Pinpoint the cell where the given text exists, returning its [X, Y] midpoint coordinate. 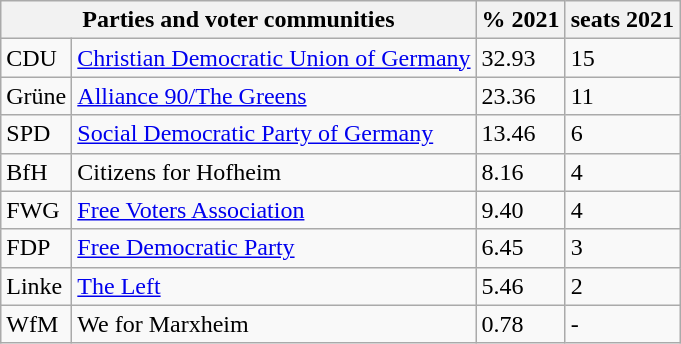
11 [622, 96]
WfM [36, 324]
Linke [36, 286]
FWG [36, 210]
5.46 [520, 286]
2 [622, 286]
SPD [36, 134]
15 [622, 58]
Grüne [36, 96]
% 2021 [520, 20]
BfH [36, 172]
6 [622, 134]
0.78 [520, 324]
Free Voters Association [274, 210]
8.16 [520, 172]
Citizens for Hofheim [274, 172]
23.36 [520, 96]
FDP [36, 248]
6.45 [520, 248]
We for Marxheim [274, 324]
Alliance 90/The Greens [274, 96]
Christian Democratic Union of Germany [274, 58]
9.40 [520, 210]
3 [622, 248]
seats 2021 [622, 20]
Parties and voter communities [238, 20]
32.93 [520, 58]
Social Democratic Party of Germany [274, 134]
Free Democratic Party [274, 248]
- [622, 324]
13.46 [520, 134]
The Left [274, 286]
CDU [36, 58]
